From the cell containing the given text, extract its center point as (X, Y) coordinate. 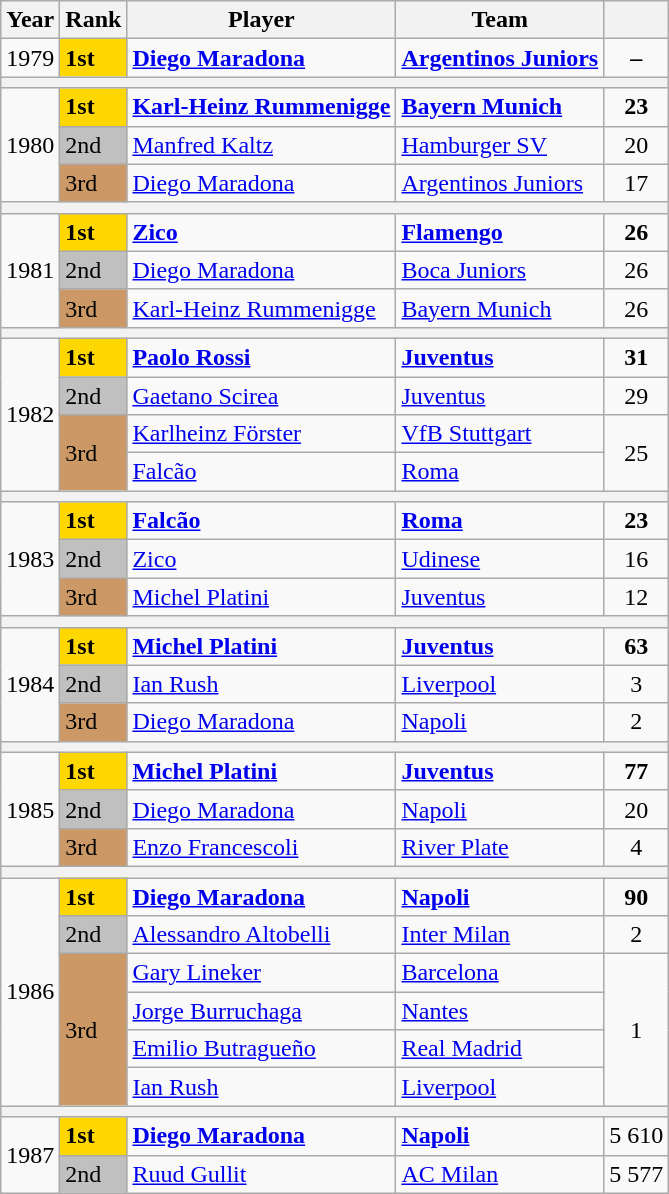
Karlheinz Förster (262, 434)
3 (636, 684)
Team (500, 20)
Jorge Burruchaga (262, 1011)
1979 (30, 58)
16 (636, 559)
River Plate (500, 847)
Player (262, 20)
Udinese (500, 559)
Flamengo (500, 232)
63 (636, 646)
Nantes (500, 1011)
29 (636, 395)
1980 (30, 145)
Barcelona (500, 973)
Rank (94, 20)
90 (636, 897)
1981 (30, 270)
5 610 (636, 1136)
Alessandro Altobelli (262, 935)
Manfred Kaltz (262, 145)
Enzo Francescoli (262, 847)
Gary Lineker (262, 973)
Emilio Butragueño (262, 1049)
Inter Milan (500, 935)
Real Madrid (500, 1049)
1983 (30, 559)
5 577 (636, 1174)
1985 (30, 809)
31 (636, 357)
4 (636, 847)
17 (636, 183)
VfB Stuttgart (500, 434)
1986 (30, 992)
AC Milan (500, 1174)
Gaetano Scirea (262, 395)
Paolo Rossi (262, 357)
Boca Juniors (500, 270)
1987 (30, 1155)
1 (636, 1030)
Ruud Gullit (262, 1174)
12 (636, 597)
1982 (30, 414)
25 (636, 453)
Year (30, 20)
77 (636, 771)
1984 (30, 684)
Hamburger SV (500, 145)
– (636, 58)
